Locate the cell with the specified text and output its [x, y] center coordinate. 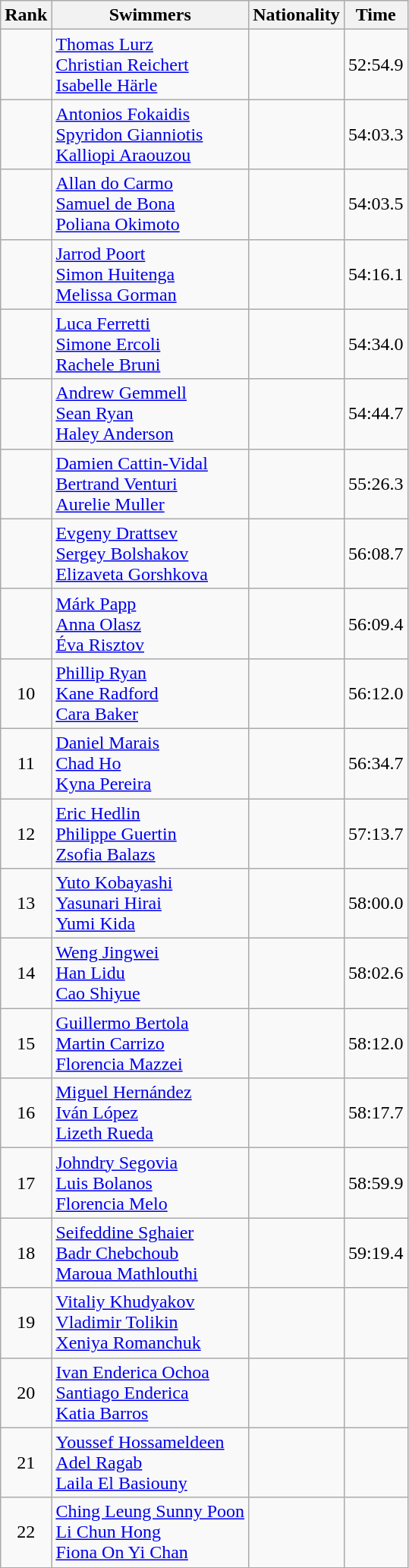
18 [26, 1253]
Andrew GemmellSean RyanHaley Anderson [150, 414]
56:09.4 [376, 623]
Márk PappAnna OlaszÉva Risztov [150, 623]
Phillip RyanKane RadfordCara Baker [150, 693]
19 [26, 1323]
54:16.1 [376, 274]
Guillermo BertolaMartin CarrizoFlorencia Mazzei [150, 1043]
Evgeny DrattsevSergey BolshakovElizaveta Gorshkova [150, 554]
13 [26, 904]
58:00.0 [376, 904]
57:13.7 [376, 834]
10 [26, 693]
59:19.4 [376, 1253]
Miguel HernándezIván LópezLizeth Rueda [150, 1113]
Youssef HossameldeenAdel RagabLaila El Basiouny [150, 1462]
20 [26, 1393]
Luca FerrettiSimone ErcoliRachele Bruni [150, 344]
Jarrod PoortSimon HuitengaMelissa Gorman [150, 274]
16 [26, 1113]
55:26.3 [376, 484]
Nationality [297, 15]
58:59.9 [376, 1183]
52:54.9 [376, 65]
15 [26, 1043]
54:03.3 [376, 134]
Thomas LurzChristian ReichertIsabelle Härle [150, 65]
Johndry SegoviaLuis BolanosFlorencia Melo [150, 1183]
14 [26, 973]
Antonios FokaidisSpyridon GianniotisKalliopi Araouzou [150, 134]
21 [26, 1462]
Time [376, 15]
22 [26, 1532]
Yuto KobayashiYasunari HiraiYumi Kida [150, 904]
Seifeddine SghaierBadr ChebchoubMaroua Mathlouthi [150, 1253]
54:44.7 [376, 414]
Daniel MaraisChad HoKyna Pereira [150, 763]
58:17.7 [376, 1113]
Vitaliy KhudyakovVladimir TolikinXeniya Romanchuk [150, 1323]
Weng JingweiHan LiduCao Shiyue [150, 973]
12 [26, 834]
56:34.7 [376, 763]
17 [26, 1183]
56:08.7 [376, 554]
58:02.6 [376, 973]
Allan do CarmoSamuel de BonaPoliana Okimoto [150, 204]
54:03.5 [376, 204]
Damien Cattin-VidalBertrand VenturiAurelie Muller [150, 484]
Rank [26, 15]
Swimmers [150, 15]
11 [26, 763]
54:34.0 [376, 344]
58:12.0 [376, 1043]
Ivan Enderica OchoaSantiago EndericaKatia Barros [150, 1393]
56:12.0 [376, 693]
Ching Leung Sunny PoonLi Chun HongFiona On Yi Chan [150, 1532]
Eric HedlinPhilippe GuertinZsofia Balazs [150, 834]
